Scan for the cell matching the given text and deliver its [X, Y] coordinate at center. 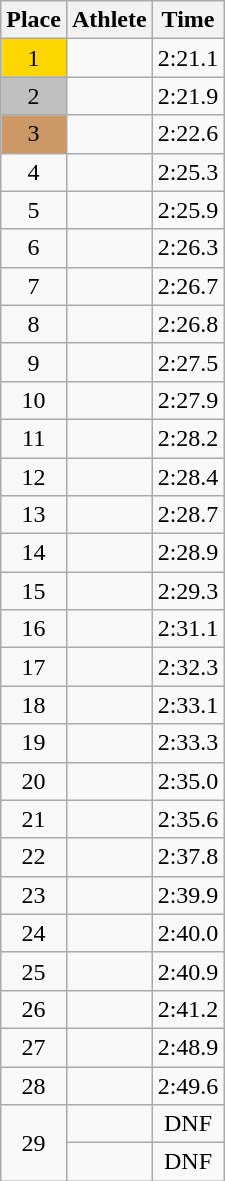
24 [34, 933]
10 [34, 400]
18 [34, 705]
13 [34, 515]
27 [34, 1047]
7 [34, 286]
2:28.9 [188, 553]
2:41.2 [188, 1009]
17 [34, 667]
2:21.1 [188, 58]
2:28.7 [188, 515]
8 [34, 324]
2:32.3 [188, 667]
22 [34, 857]
2:26.3 [188, 248]
2:27.5 [188, 362]
6 [34, 248]
12 [34, 477]
9 [34, 362]
21 [34, 819]
2:37.8 [188, 857]
15 [34, 591]
2:25.3 [188, 172]
14 [34, 553]
2:39.9 [188, 895]
2:40.9 [188, 971]
2 [34, 96]
4 [34, 172]
2:35.6 [188, 819]
2:26.8 [188, 324]
2:35.0 [188, 781]
29 [34, 1143]
16 [34, 629]
20 [34, 781]
Time [188, 20]
2:48.9 [188, 1047]
2:28.4 [188, 477]
2:21.9 [188, 96]
2:29.3 [188, 591]
2:28.2 [188, 438]
2:33.1 [188, 705]
Athlete [109, 20]
2:22.6 [188, 134]
2:49.6 [188, 1085]
25 [34, 971]
2:31.1 [188, 629]
Place [34, 20]
3 [34, 134]
2:40.0 [188, 933]
11 [34, 438]
19 [34, 743]
23 [34, 895]
2:27.9 [188, 400]
2:26.7 [188, 286]
1 [34, 58]
2:25.9 [188, 210]
28 [34, 1085]
5 [34, 210]
26 [34, 1009]
2:33.3 [188, 743]
